Capture the cell that displays the provided text and extract its [x, y] central coordinate. 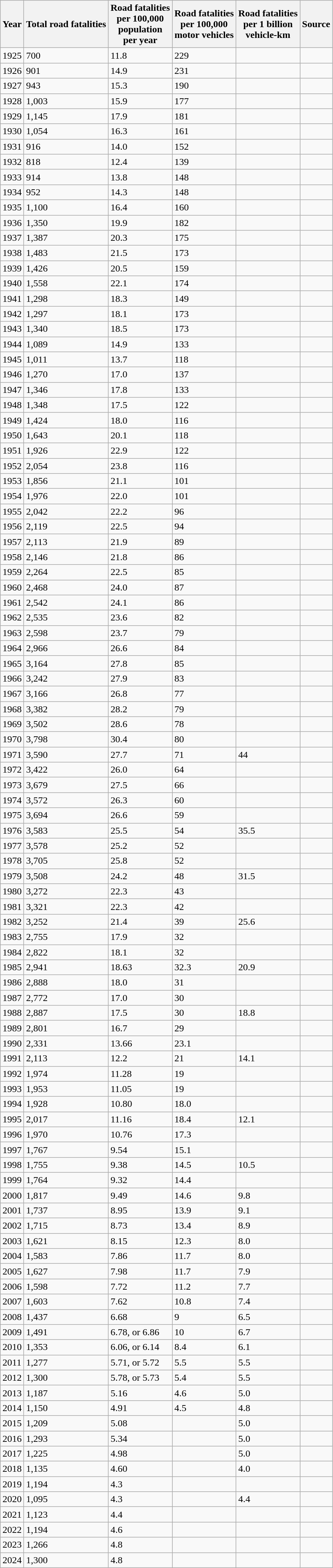
9.8 [268, 1195]
6.1 [268, 1347]
13.7 [140, 359]
21.1 [140, 481]
1979 [12, 876]
1,150 [66, 1408]
1,293 [66, 1439]
1944 [12, 344]
1966 [12, 678]
7.9 [268, 1271]
89 [204, 542]
2024 [12, 1560]
83 [204, 678]
27.9 [140, 678]
4.91 [140, 1408]
1,583 [66, 1256]
4.0 [268, 1469]
2013 [12, 1393]
1937 [12, 238]
2,887 [66, 1013]
48 [204, 876]
1983 [12, 937]
1,340 [66, 329]
2023 [12, 1545]
1,350 [66, 222]
39 [204, 922]
1982 [12, 922]
2018 [12, 1469]
1960 [12, 587]
11.16 [140, 1119]
2008 [12, 1317]
2,542 [66, 603]
1978 [12, 861]
9 [204, 1317]
3,705 [66, 861]
23.1 [204, 1043]
1,715 [66, 1226]
18.4 [204, 1119]
1926 [12, 71]
1,817 [66, 1195]
54 [204, 831]
1,387 [66, 238]
1,346 [66, 390]
5.16 [140, 1393]
1943 [12, 329]
8.4 [204, 1347]
1954 [12, 496]
8.9 [268, 1226]
3,583 [66, 831]
2,941 [66, 967]
6.7 [268, 1332]
1,298 [66, 299]
22.0 [140, 496]
2007 [12, 1302]
23.6 [140, 618]
2,054 [66, 466]
1968 [12, 709]
7.7 [268, 1287]
2,801 [66, 1028]
2,331 [66, 1043]
3,422 [66, 770]
1995 [12, 1119]
1959 [12, 572]
3,272 [66, 891]
3,382 [66, 709]
5.71, or 5.72 [140, 1362]
181 [204, 116]
82 [204, 618]
161 [204, 131]
5.34 [140, 1439]
1,054 [66, 131]
7.62 [140, 1302]
7.72 [140, 1287]
5.78, or 5.73 [140, 1378]
1970 [12, 739]
11.2 [204, 1287]
3,321 [66, 906]
1,277 [66, 1362]
1963 [12, 633]
1951 [12, 450]
22.2 [140, 511]
13.4 [204, 1226]
6.06, or 6.14 [140, 1347]
1,266 [66, 1545]
13.8 [140, 177]
1,558 [66, 283]
10.5 [268, 1165]
Source [316, 24]
2,146 [66, 557]
2014 [12, 1408]
1958 [12, 557]
19.9 [140, 222]
30.4 [140, 739]
32.3 [204, 967]
1964 [12, 648]
3,578 [66, 846]
1,353 [66, 1347]
1988 [12, 1013]
7.98 [140, 1271]
18.3 [140, 299]
18.5 [140, 329]
21.9 [140, 542]
1929 [12, 116]
17.3 [204, 1134]
2001 [12, 1211]
943 [66, 86]
2,598 [66, 633]
3,572 [66, 800]
2,822 [66, 952]
1,643 [66, 435]
27.7 [140, 755]
1939 [12, 268]
2019 [12, 1484]
1,764 [66, 1180]
Road fatalities per 100,000 motor vehicles [204, 24]
1975 [12, 815]
1,970 [66, 1134]
77 [204, 694]
28.6 [140, 724]
11.8 [140, 56]
1946 [12, 375]
1,187 [66, 1393]
9.49 [140, 1195]
1945 [12, 359]
3,502 [66, 724]
20.9 [268, 967]
9.54 [140, 1150]
1955 [12, 511]
10.8 [204, 1302]
4.5 [204, 1408]
13.66 [140, 1043]
1948 [12, 405]
700 [66, 56]
5.4 [204, 1378]
914 [66, 177]
25.5 [140, 831]
2,535 [66, 618]
1,737 [66, 1211]
2,264 [66, 572]
Road fatalities per 1 billion vehicle-km [268, 24]
1991 [12, 1059]
7.86 [140, 1256]
1980 [12, 891]
23.8 [140, 466]
1994 [12, 1104]
9.32 [140, 1180]
2011 [12, 1362]
1947 [12, 390]
10.76 [140, 1134]
1953 [12, 481]
2012 [12, 1378]
1,145 [66, 116]
10.80 [140, 1104]
24.2 [140, 876]
84 [204, 648]
42 [204, 906]
1,270 [66, 375]
2006 [12, 1287]
1,491 [66, 1332]
231 [204, 71]
4.60 [140, 1469]
29 [204, 1028]
1993 [12, 1089]
2002 [12, 1226]
31 [204, 983]
12.2 [140, 1059]
17.8 [140, 390]
14.3 [140, 192]
1949 [12, 420]
14.4 [204, 1180]
11.28 [140, 1074]
1,297 [66, 314]
149 [204, 299]
1,011 [66, 359]
1,974 [66, 1074]
22.9 [140, 450]
Road fatalities per 100,000 population per year [140, 24]
14.5 [204, 1165]
177 [204, 101]
1934 [12, 192]
15.9 [140, 101]
26.3 [140, 800]
229 [204, 56]
1941 [12, 299]
1936 [12, 222]
1977 [12, 846]
1989 [12, 1028]
1930 [12, 131]
2,966 [66, 648]
8.15 [140, 1241]
4.98 [140, 1454]
1,437 [66, 1317]
23.7 [140, 633]
1933 [12, 177]
1,621 [66, 1241]
59 [204, 815]
1,424 [66, 420]
21.5 [140, 253]
20.3 [140, 238]
2,755 [66, 937]
26.8 [140, 694]
20.5 [140, 268]
2,042 [66, 511]
8.73 [140, 1226]
13.9 [204, 1211]
2004 [12, 1256]
1962 [12, 618]
1,003 [66, 101]
1950 [12, 435]
2009 [12, 1332]
1998 [12, 1165]
18.8 [268, 1013]
Year [12, 24]
2017 [12, 1454]
5.08 [140, 1423]
139 [204, 162]
2003 [12, 1241]
27.8 [140, 663]
1957 [12, 542]
1984 [12, 952]
2,468 [66, 587]
3,679 [66, 785]
1,348 [66, 405]
152 [204, 147]
80 [204, 739]
1,976 [66, 496]
64 [204, 770]
1986 [12, 983]
1971 [12, 755]
1973 [12, 785]
818 [66, 162]
21.4 [140, 922]
1997 [12, 1150]
1,598 [66, 1287]
25.2 [140, 846]
2,017 [66, 1119]
1927 [12, 86]
26.0 [140, 770]
1972 [12, 770]
24.0 [140, 587]
12.1 [268, 1119]
1,225 [66, 1454]
1,928 [66, 1104]
1992 [12, 1074]
1,627 [66, 1271]
1942 [12, 314]
2020 [12, 1499]
27.5 [140, 785]
1,095 [66, 1499]
1985 [12, 967]
2010 [12, 1347]
6.68 [140, 1317]
78 [204, 724]
96 [204, 511]
190 [204, 86]
14.1 [268, 1059]
160 [204, 207]
952 [66, 192]
15.1 [204, 1150]
1,123 [66, 1514]
15.3 [140, 86]
1956 [12, 527]
1931 [12, 147]
2005 [12, 1271]
Total road fatalities [66, 24]
6.5 [268, 1317]
8.95 [140, 1211]
1981 [12, 906]
1,100 [66, 207]
3,242 [66, 678]
3,508 [66, 876]
3,798 [66, 739]
1990 [12, 1043]
159 [204, 268]
1,603 [66, 1302]
11.05 [140, 1089]
6.78, or 6.86 [140, 1332]
20.1 [140, 435]
137 [204, 375]
12.3 [204, 1241]
21 [204, 1059]
1987 [12, 998]
24.1 [140, 603]
1938 [12, 253]
31.5 [268, 876]
1976 [12, 831]
9.38 [140, 1165]
1,135 [66, 1469]
16.7 [140, 1028]
3,590 [66, 755]
43 [204, 891]
10 [204, 1332]
44 [268, 755]
16.4 [140, 207]
1974 [12, 800]
25.6 [268, 922]
71 [204, 755]
1932 [12, 162]
901 [66, 71]
14.6 [204, 1195]
66 [204, 785]
1928 [12, 101]
21.8 [140, 557]
1952 [12, 466]
94 [204, 527]
9.1 [268, 1211]
1996 [12, 1134]
2015 [12, 1423]
1,209 [66, 1423]
175 [204, 238]
1,953 [66, 1089]
1935 [12, 207]
1967 [12, 694]
1,856 [66, 481]
3,252 [66, 922]
1969 [12, 724]
1,926 [66, 450]
3,694 [66, 815]
3,166 [66, 694]
1965 [12, 663]
1925 [12, 56]
1,755 [66, 1165]
22.1 [140, 283]
87 [204, 587]
14.0 [140, 147]
60 [204, 800]
1940 [12, 283]
174 [204, 283]
2016 [12, 1439]
7.4 [268, 1302]
16.3 [140, 131]
1961 [12, 603]
1,483 [66, 253]
2022 [12, 1530]
28.2 [140, 709]
2000 [12, 1195]
25.8 [140, 861]
1,426 [66, 268]
3,164 [66, 663]
2,119 [66, 527]
1,767 [66, 1150]
2,888 [66, 983]
2,772 [66, 998]
35.5 [268, 831]
18.63 [140, 967]
182 [204, 222]
2021 [12, 1514]
1,089 [66, 344]
1999 [12, 1180]
12.4 [140, 162]
916 [66, 147]
